Pinpoint the cell where the given text exists, returning its (X, Y) midpoint coordinate. 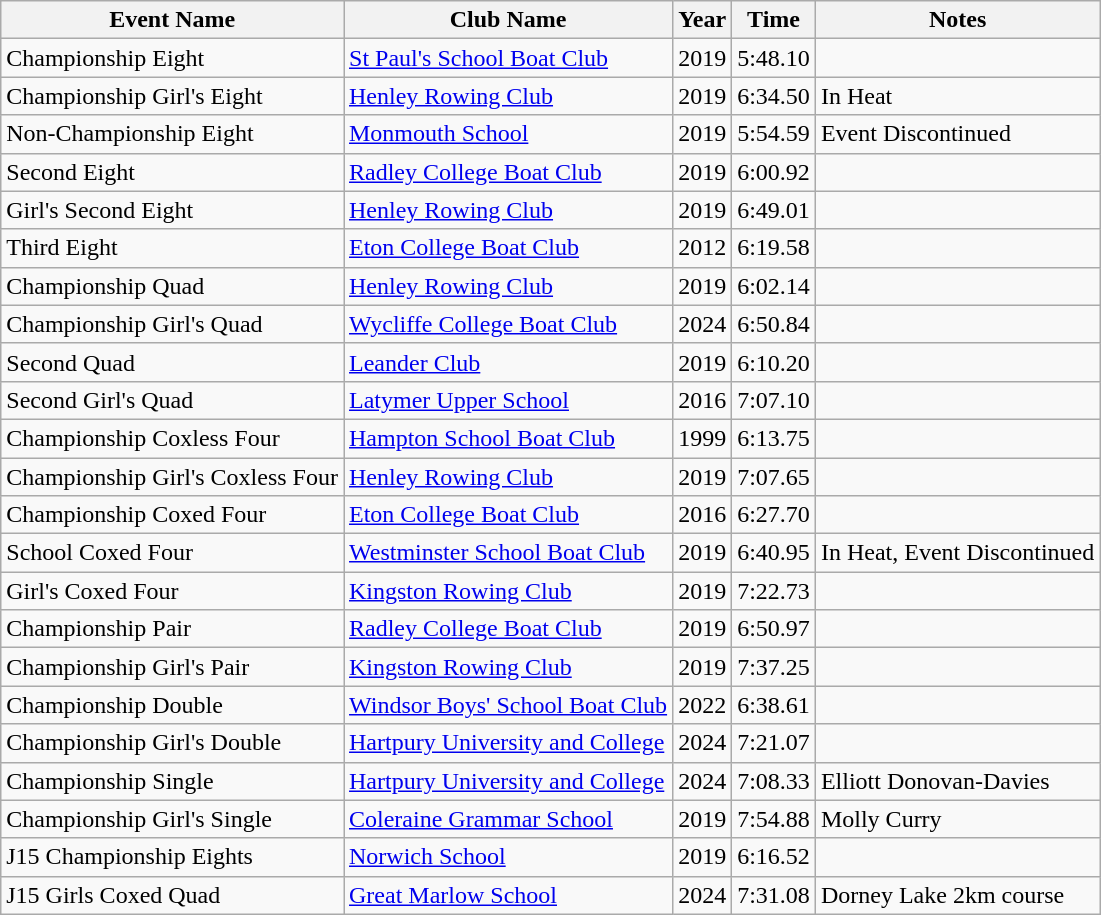
6:02.14 (774, 286)
Championship Girl's Pair (172, 667)
J15 Girls Coxed Quad (172, 895)
Championship Girl's Eight (172, 96)
Coleraine Grammar School (508, 819)
School Coxed Four (172, 553)
Year (702, 20)
Second Quad (172, 362)
Great Marlow School (508, 895)
Molly Curry (957, 819)
Windsor Boys' School Boat Club (508, 705)
Latymer Upper School (508, 400)
Norwich School (508, 857)
Second Girl's Quad (172, 400)
Championship Girl's Single (172, 819)
6:27.70 (774, 515)
7:08.33 (774, 781)
Event Discontinued (957, 134)
Championship Single (172, 781)
7:54.88 (774, 819)
6:40.95 (774, 553)
6:50.84 (774, 324)
Third Eight (172, 248)
In Heat, Event Discontinued (957, 553)
2012 (702, 248)
Time (774, 20)
1999 (702, 438)
7:07.10 (774, 400)
Championship Girl's Quad (172, 324)
Championship Girl's Coxless Four (172, 477)
Championship Coxless Four (172, 438)
7:22.73 (774, 591)
5:48.10 (774, 58)
7:21.07 (774, 743)
J15 Championship Eights (172, 857)
St Paul's School Boat Club (508, 58)
Notes (957, 20)
Championship Pair (172, 629)
Leander Club (508, 362)
Girl's Coxed Four (172, 591)
6:38.61 (774, 705)
5:54.59 (774, 134)
Elliott Donovan-Davies (957, 781)
Event Name (172, 20)
6:50.97 (774, 629)
Championship Quad (172, 286)
Championship Double (172, 705)
6:13.75 (774, 438)
Championship Eight (172, 58)
7:37.25 (774, 667)
Championship Girl's Double (172, 743)
6:00.92 (774, 172)
Wycliffe College Boat Club (508, 324)
Westminster School Boat Club (508, 553)
Non-Championship Eight (172, 134)
7:31.08 (774, 895)
6:10.20 (774, 362)
In Heat (957, 96)
6:49.01 (774, 210)
Dorney Lake 2km course (957, 895)
2022 (702, 705)
7:07.65 (774, 477)
6:19.58 (774, 248)
6:34.50 (774, 96)
6:16.52 (774, 857)
Girl's Second Eight (172, 210)
Championship Coxed Four (172, 515)
Hampton School Boat Club (508, 438)
Second Eight (172, 172)
Club Name (508, 20)
Monmouth School (508, 134)
